Return [x, y] of the center of cell containing provided text 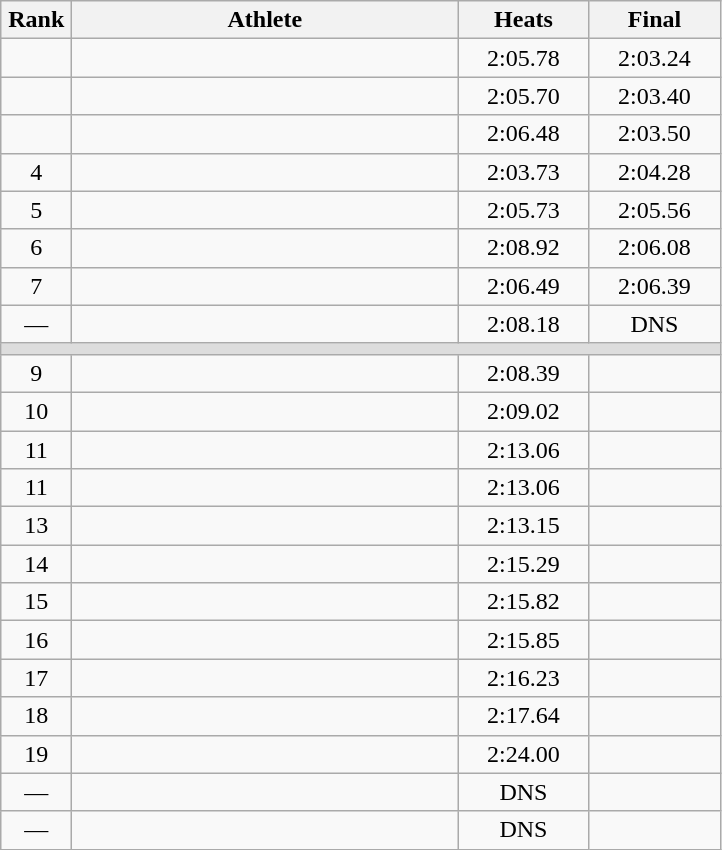
4 [36, 172]
2:05.73 [524, 210]
2:06.08 [654, 248]
Athlete [265, 20]
Heats [524, 20]
2:24.00 [524, 754]
5 [36, 210]
2:09.02 [524, 411]
10 [36, 411]
2:08.18 [524, 324]
14 [36, 564]
2:05.70 [524, 96]
2:17.64 [524, 716]
2:03.24 [654, 58]
2:15.82 [524, 602]
2:05.56 [654, 210]
2:13.15 [524, 526]
2:04.28 [654, 172]
2:03.40 [654, 96]
2:03.73 [524, 172]
2:08.92 [524, 248]
Final [654, 20]
2:16.23 [524, 678]
19 [36, 754]
2:06.48 [524, 134]
2:03.50 [654, 134]
2:15.85 [524, 640]
16 [36, 640]
2:06.39 [654, 286]
9 [36, 373]
18 [36, 716]
6 [36, 248]
2:05.78 [524, 58]
2:15.29 [524, 564]
Rank [36, 20]
17 [36, 678]
7 [36, 286]
2:08.39 [524, 373]
13 [36, 526]
15 [36, 602]
2:06.49 [524, 286]
